Output the [X, Y] coordinate of the center of the cell containing the given text.  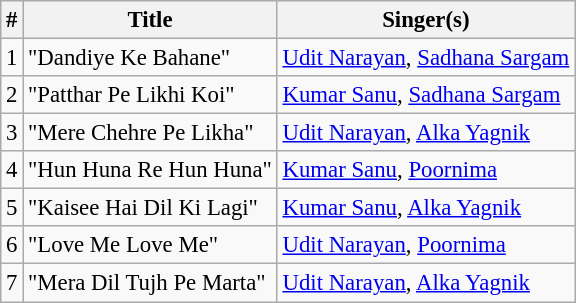
"Hun Huna Re Hun Huna" [150, 170]
2 [12, 95]
7 [12, 283]
1 [12, 58]
# [12, 20]
5 [12, 208]
Singer(s) [426, 20]
3 [12, 133]
Udit Narayan, Poornima [426, 245]
Kumar Sanu, Sadhana Sargam [426, 95]
"Dandiye Ke Bahane" [150, 58]
4 [12, 170]
Udit Narayan, Sadhana Sargam [426, 58]
"Mere Chehre Pe Likha" [150, 133]
Title [150, 20]
"Love Me Love Me" [150, 245]
Kumar Sanu, Alka Yagnik [426, 208]
"Mera Dil Tujh Pe Marta" [150, 283]
Kumar Sanu, Poornima [426, 170]
"Patthar Pe Likhi Koi" [150, 95]
6 [12, 245]
"Kaisee Hai Dil Ki Lagi" [150, 208]
